For the text-containing cell, return its midpoint in [X, Y] coordinate format. 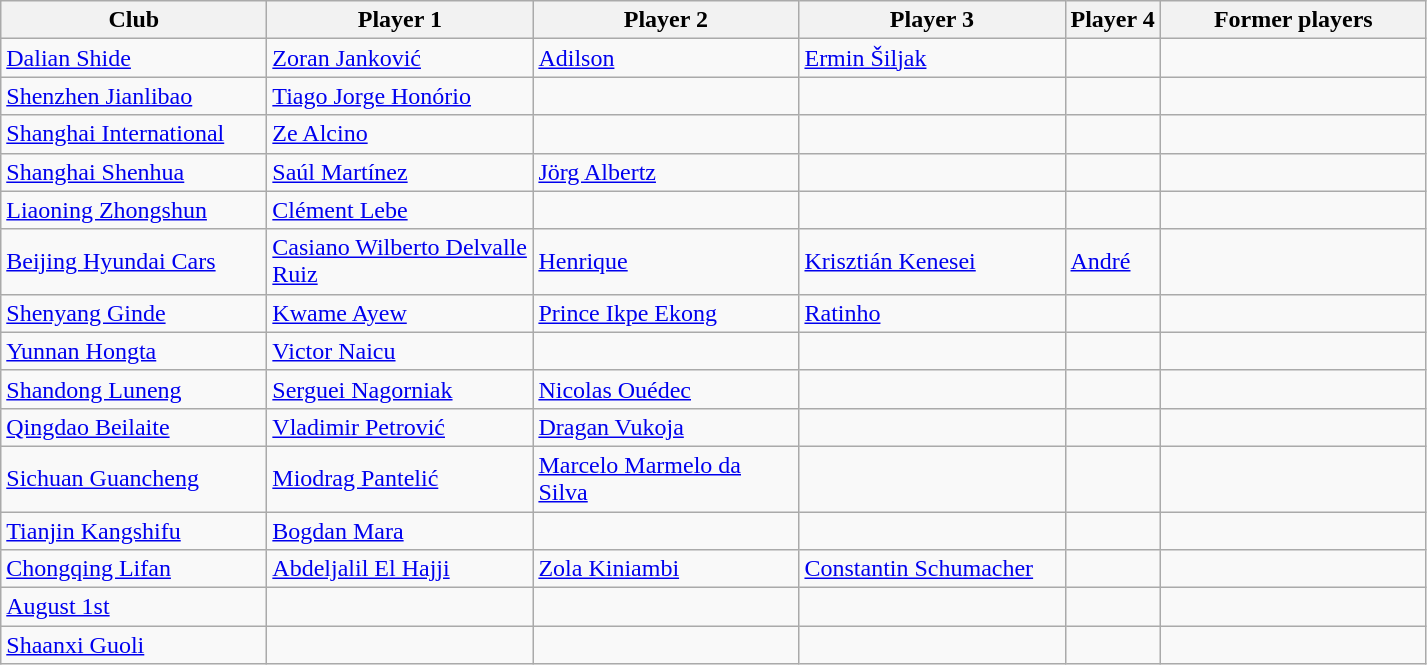
Dalian Shide [134, 58]
Chongqing Lifan [134, 569]
Kwame Ayew [400, 313]
Casiano Wilberto Delvalle Ruiz [400, 262]
Zola Kiniambi [666, 569]
Jörg Albertz [666, 172]
Sichuan Guancheng [134, 478]
Bogdan Mara [400, 531]
Shanghai International [134, 134]
Henrique [666, 262]
Victor Naicu [400, 351]
Adilson [666, 58]
Player 1 [400, 20]
Club [134, 20]
Shandong Luneng [134, 389]
Marcelo Marmelo da Silva [666, 478]
Ze Alcino [400, 134]
Clément Lebe [400, 210]
Zoran Janković [400, 58]
Liaoning Zhongshun [134, 210]
Prince Ikpe Ekong [666, 313]
Player 2 [666, 20]
Shenzhen Jianlibao [134, 96]
Nicolas Ouédec [666, 389]
Abdeljalil El Hajji [400, 569]
Shaanxi Guoli [134, 645]
Krisztián Kenesei [932, 262]
Tiago Jorge Honório [400, 96]
Player 3 [932, 20]
Constantin Schumacher [932, 569]
August 1st [134, 607]
Ratinho [932, 313]
Dragan Vukoja [666, 427]
Qingdao Beilaite [134, 427]
Saúl Martínez [400, 172]
Shenyang Ginde [134, 313]
Player 4 [1112, 20]
Yunnan Hongta [134, 351]
André [1112, 262]
Beijing Hyundai Cars [134, 262]
Former players [1293, 20]
Miodrag Pantelić [400, 478]
Ermin Šiljak [932, 58]
Tianjin Kangshifu [134, 531]
Vladimir Petrović [400, 427]
Shanghai Shenhua [134, 172]
Serguei Nagorniak [400, 389]
